Return the (X, Y) coordinate for the center point of the cell that contains the specified text.  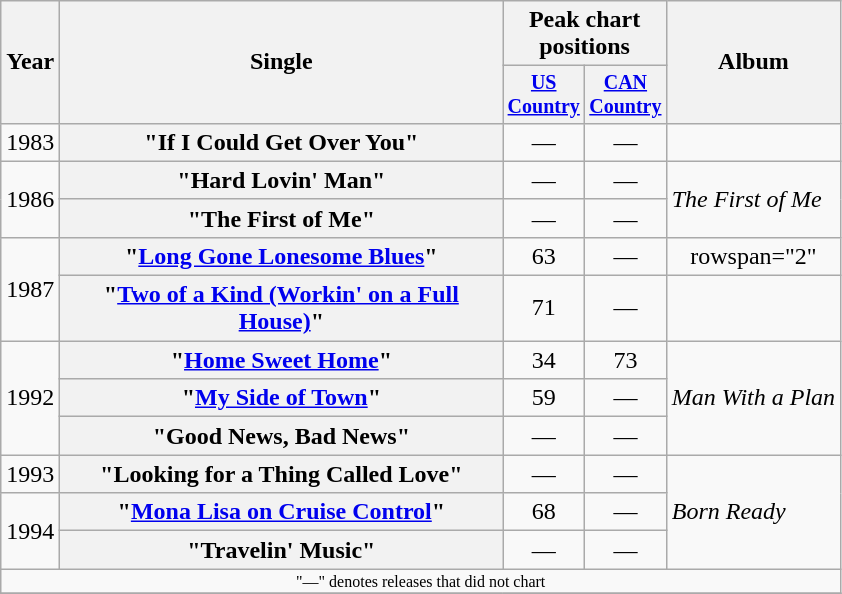
73 (626, 360)
1994 (30, 531)
59 (544, 398)
"Home Sweet Home" (282, 360)
"Two of a Kind (Workin' on a Full House)" (282, 308)
"—" denotes releases that did not chart (421, 581)
"Hard Lovin' Man" (282, 180)
"My Side of Town" (282, 398)
1993 (30, 474)
Man With a Plan (753, 398)
CAN Country (626, 94)
Born Ready (753, 512)
1986 (30, 199)
"Travelin' Music" (282, 550)
71 (544, 308)
"Looking for a Thing Called Love" (282, 474)
34 (544, 360)
US Country (544, 94)
Single (282, 62)
1992 (30, 398)
Year (30, 62)
The First of Me (753, 199)
"The First of Me" (282, 218)
"Long Gone Lonesome Blues" (282, 256)
rowspan="2" (753, 256)
"Good News, Bad News" (282, 436)
Album (753, 62)
1983 (30, 142)
63 (544, 256)
1987 (30, 288)
"If I Could Get Over You" (282, 142)
Peak chartpositions (584, 34)
"Mona Lisa on Cruise Control" (282, 512)
68 (544, 512)
